For the text-containing cell, return its midpoint in [X, Y] coordinate format. 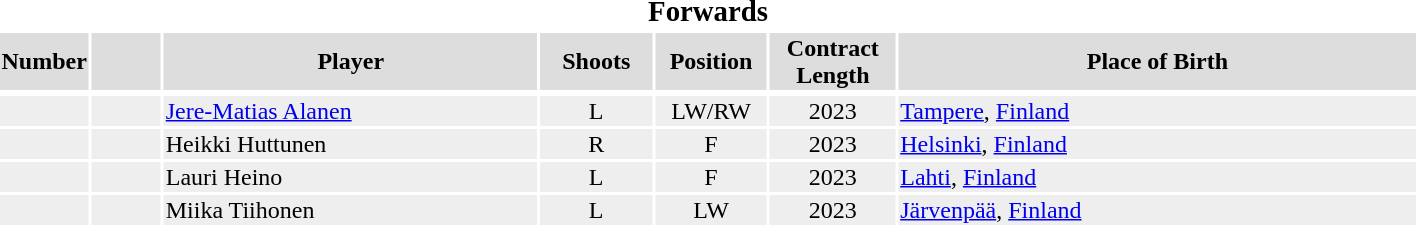
Miika Tiihonen [350, 210]
Tampere, Finland [1158, 111]
Lahti, Finland [1158, 177]
R [596, 144]
Helsinki, Finland [1158, 144]
Järvenpää, Finland [1158, 210]
Jere-Matias Alanen [350, 111]
Heikki Huttunen [350, 144]
Place of Birth [1158, 62]
Shoots [596, 62]
Lauri Heino [350, 177]
LW/RW [711, 111]
Player [350, 62]
Number [44, 62]
LW [711, 210]
Contract Length [833, 62]
Position [711, 62]
